Find where the given text appears and provide that cell's center as (X, Y) coordinate. 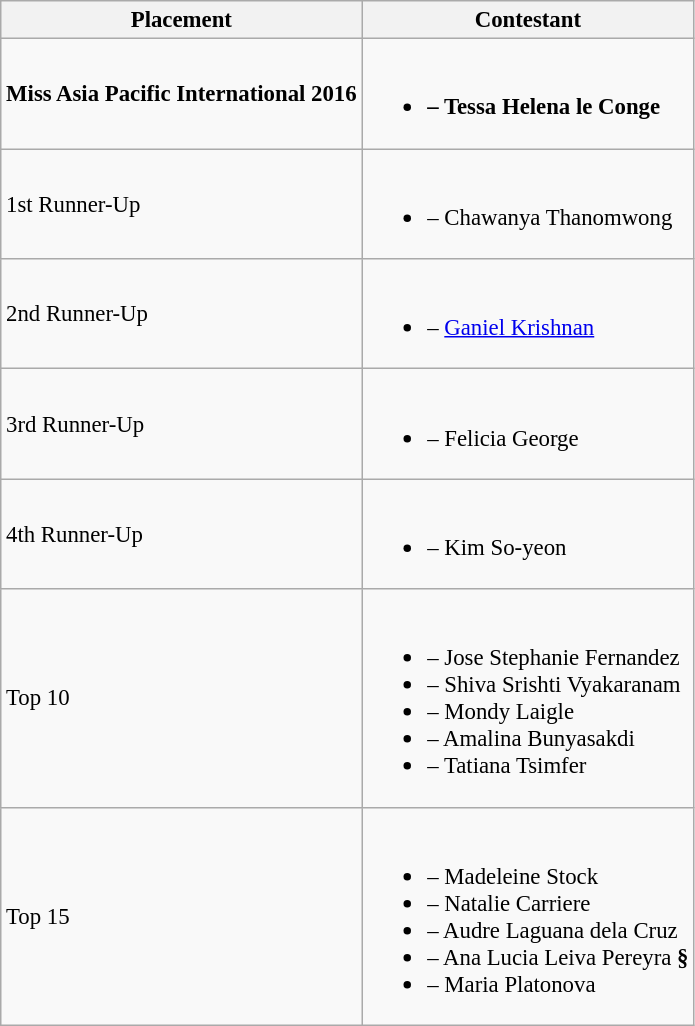
– Madeleine Stock – Natalie Carriere – Audre Laguana dela Cruz – Ana Lucia Leiva Pereyra § – Maria Platonova (528, 916)
– Kim So-yeon (528, 534)
4th Runner-Up (182, 534)
– Tessa Helena le Conge (528, 94)
Top 15 (182, 916)
– Ganiel Krishnan (528, 314)
Miss Asia Pacific International 2016 (182, 94)
– Jose Stephanie Fernandez – Shiva Srishti Vyakaranam – Mondy Laigle – Amalina Bunyasakdi – Tatiana Tsimfer (528, 698)
Placement (182, 20)
1st Runner-Up (182, 204)
Top 10 (182, 698)
Contestant (528, 20)
– Chawanya Thanomwong (528, 204)
2nd Runner-Up (182, 314)
3rd Runner-Up (182, 424)
– Felicia George (528, 424)
